Extract the [X, Y] coordinate from the center of the cell holding the provided text.  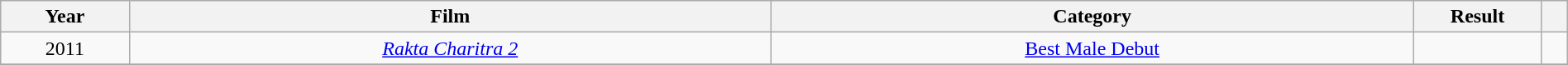
Film [450, 17]
Year [65, 17]
Rakta Charitra 2 [450, 48]
Best Male Debut [1092, 48]
2011 [65, 48]
Result [1477, 17]
Category [1092, 17]
